From the cell containing the given text, extract its center point as [X, Y] coordinate. 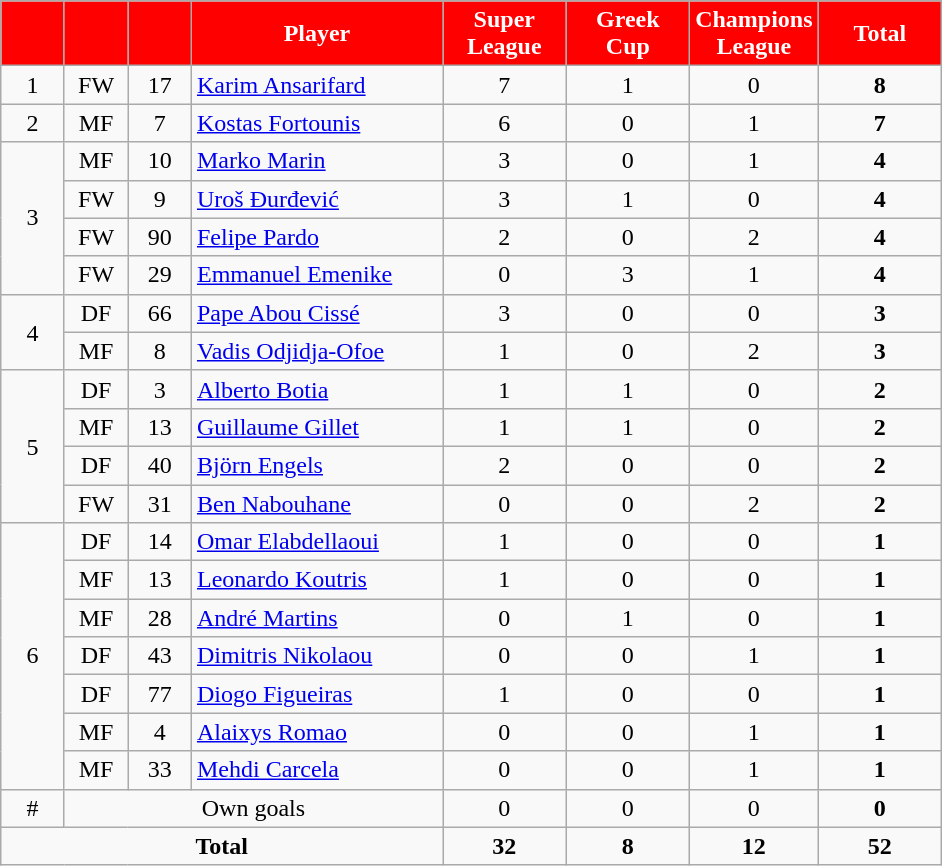
31 [160, 503]
66 [160, 313]
Super League [504, 34]
9 [160, 199]
Leonardo Koutris [316, 580]
29 [160, 275]
Felipe Pardo [316, 237]
Kostas Fortounis [316, 123]
5 [33, 446]
90 [160, 237]
Diogo Figueiras [316, 694]
17 [160, 85]
77 [160, 694]
Emmanuel Emenike [316, 275]
10 [160, 161]
André Martins [316, 618]
Alberto Botia [316, 389]
14 [160, 542]
Pape Abou Cissé [316, 313]
Own goals [253, 808]
Ben Nabouhane [316, 503]
52 [880, 846]
Björn Engels [316, 465]
Vadis Odjidja-Ofoe [316, 351]
# [33, 808]
43 [160, 656]
Greek Cup [628, 34]
Karim Ansarifard [316, 85]
40 [160, 465]
Mehdi Carcela [316, 770]
Omar Elabdellaoui [316, 542]
Guillaume Gillet [316, 427]
Marko Marin [316, 161]
32 [504, 846]
33 [160, 770]
Uroš Đurđević [316, 199]
28 [160, 618]
12 [754, 846]
Dimitris Nikolaou [316, 656]
Champions League [754, 34]
Player [316, 34]
Alaixys Romao [316, 732]
